Identify which cell holds the provided text, then report its [x, y] central coordinate. 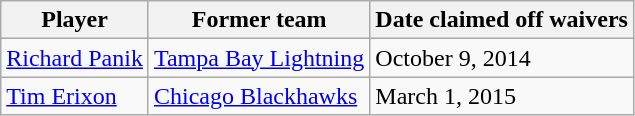
Date claimed off waivers [502, 20]
Tim Erixon [75, 96]
Richard Panik [75, 58]
Chicago Blackhawks [258, 96]
Tampa Bay Lightning [258, 58]
October 9, 2014 [502, 58]
Former team [258, 20]
Player [75, 20]
March 1, 2015 [502, 96]
